Locate the cell with the specified text and output its [x, y] center coordinate. 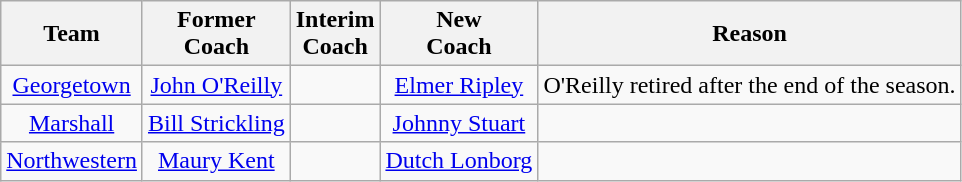
NewCoach [459, 34]
Reason [750, 34]
John O'Reilly [216, 85]
Bill Strickling [216, 123]
InterimCoach [335, 34]
Marshall [72, 123]
Team [72, 34]
Georgetown [72, 85]
Northwestern [72, 161]
O'Reilly retired after the end of the season. [750, 85]
Elmer Ripley [459, 85]
FormerCoach [216, 34]
Johnny Stuart [459, 123]
Dutch Lonborg [459, 161]
Maury Kent [216, 161]
